Determine the [X, Y] coordinate at the center of the cell enclosing the given text.  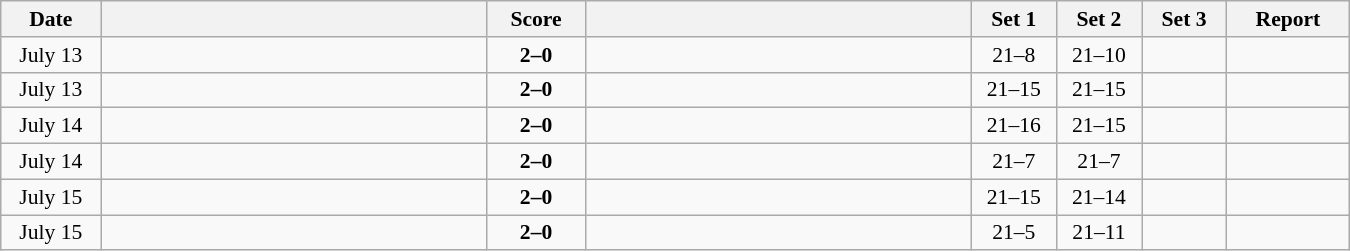
Set 3 [1184, 19]
21–10 [1098, 55]
Date [51, 19]
21–16 [1014, 126]
21–14 [1098, 197]
Score [536, 19]
Report [1288, 19]
Set 2 [1098, 19]
21–11 [1098, 233]
Set 1 [1014, 19]
21–8 [1014, 55]
21–5 [1014, 233]
